For the text-containing cell, return its midpoint in [x, y] coordinate format. 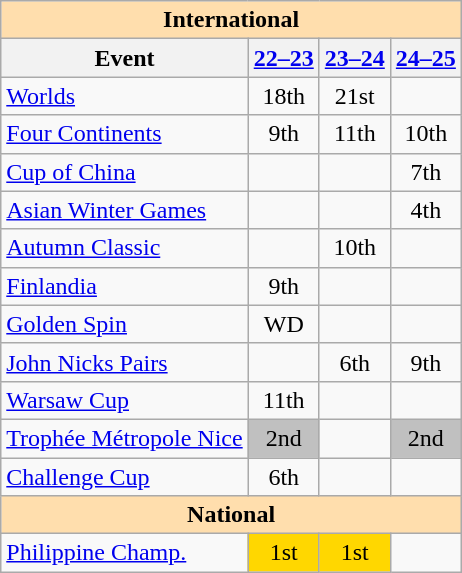
Philippine Champ. [124, 553]
Four Continents [124, 134]
22–23 [284, 58]
Cup of China [124, 172]
21st [354, 96]
Finlandia [124, 286]
Autumn Classic [124, 248]
Challenge Cup [124, 477]
24–25 [426, 58]
Warsaw Cup [124, 400]
Trophée Métropole Nice [124, 438]
4th [426, 210]
WD [284, 324]
John Nicks Pairs [124, 362]
Golden Spin [124, 324]
International [232, 20]
Asian Winter Games [124, 210]
Worlds [124, 96]
7th [426, 172]
Event [124, 58]
18th [284, 96]
23–24 [354, 58]
National [232, 515]
